Output the (X, Y) coordinate of the center of the cell containing the given text.  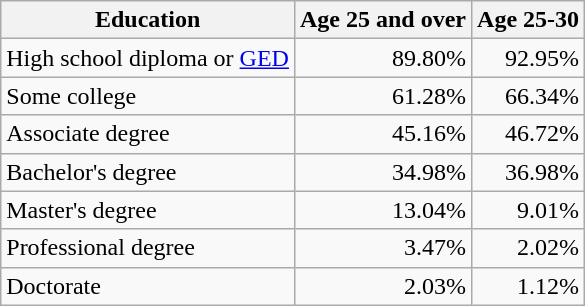
13.04% (382, 210)
Master's degree (148, 210)
Education (148, 20)
34.98% (382, 172)
Bachelor's degree (148, 172)
Associate degree (148, 134)
36.98% (528, 172)
61.28% (382, 96)
3.47% (382, 248)
45.16% (382, 134)
92.95% (528, 58)
Age 25-30 (528, 20)
89.80% (382, 58)
9.01% (528, 210)
Age 25 and over (382, 20)
2.03% (382, 286)
1.12% (528, 286)
2.02% (528, 248)
46.72% (528, 134)
66.34% (528, 96)
Doctorate (148, 286)
High school diploma or GED (148, 58)
Some college (148, 96)
Professional degree (148, 248)
